Determine the (x, y) coordinate at the center of the cell enclosing the given text.  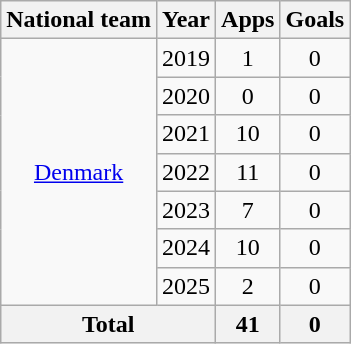
11 (248, 172)
2021 (186, 134)
2025 (186, 286)
41 (248, 324)
2022 (186, 172)
7 (248, 210)
1 (248, 58)
2023 (186, 210)
Denmark (79, 172)
Apps (248, 20)
Goals (315, 20)
2024 (186, 248)
Year (186, 20)
2019 (186, 58)
National team (79, 20)
2020 (186, 96)
2 (248, 286)
Total (108, 324)
